Provide the (x, y) coordinate of the cell's center where the given text is located.  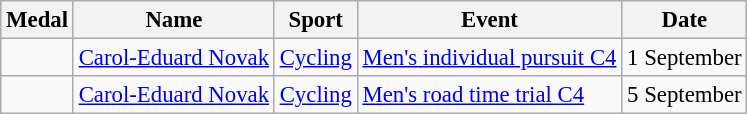
Name (174, 20)
Men's road time trial C4 (490, 95)
Sport (316, 20)
Event (490, 20)
5 September (684, 95)
Medal (38, 20)
Men's individual pursuit C4 (490, 58)
Date (684, 20)
1 September (684, 58)
